Capture the cell that displays the provided text and extract its [X, Y] central coordinate. 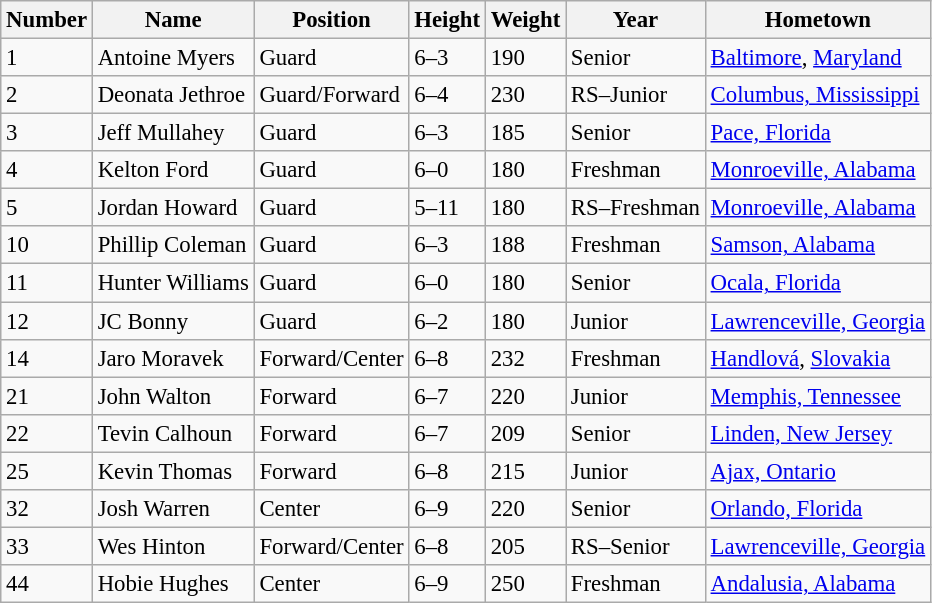
Columbus, Mississippi [818, 95]
4 [47, 170]
Jeff Mullahey [173, 133]
12 [47, 321]
Antoine Myers [173, 58]
11 [47, 283]
14 [47, 358]
Jordan Howard [173, 208]
Tevin Calhoun [173, 433]
5–11 [447, 208]
Pace, Florida [818, 133]
Hobie Hughes [173, 584]
Wes Hinton [173, 546]
JC Bonny [173, 321]
3 [47, 133]
6–2 [447, 321]
Position [332, 20]
21 [47, 396]
Year [636, 20]
232 [525, 358]
185 [525, 133]
205 [525, 546]
188 [525, 245]
Samson, Alabama [818, 245]
Ajax, Ontario [818, 471]
Guard/Forward [332, 95]
Andalusia, Alabama [818, 584]
RS–Junior [636, 95]
Phillip Coleman [173, 245]
Height [447, 20]
10 [47, 245]
2 [47, 95]
25 [47, 471]
Kelton Ford [173, 170]
Hunter Williams [173, 283]
Deonata Jethroe [173, 95]
Memphis, Tennessee [818, 396]
230 [525, 95]
6–4 [447, 95]
Josh Warren [173, 509]
Weight [525, 20]
Jaro Moravek [173, 358]
190 [525, 58]
44 [47, 584]
215 [525, 471]
1 [47, 58]
5 [47, 208]
Number [47, 20]
209 [525, 433]
Handlová, Slovakia [818, 358]
Name [173, 20]
Orlando, Florida [818, 509]
Linden, New Jersey [818, 433]
RS–Senior [636, 546]
Kevin Thomas [173, 471]
22 [47, 433]
32 [47, 509]
John Walton [173, 396]
Hometown [818, 20]
Ocala, Florida [818, 283]
33 [47, 546]
250 [525, 584]
Baltimore, Maryland [818, 58]
RS–Freshman [636, 208]
